Find where the given text appears and provide that cell's center as [x, y] coordinate. 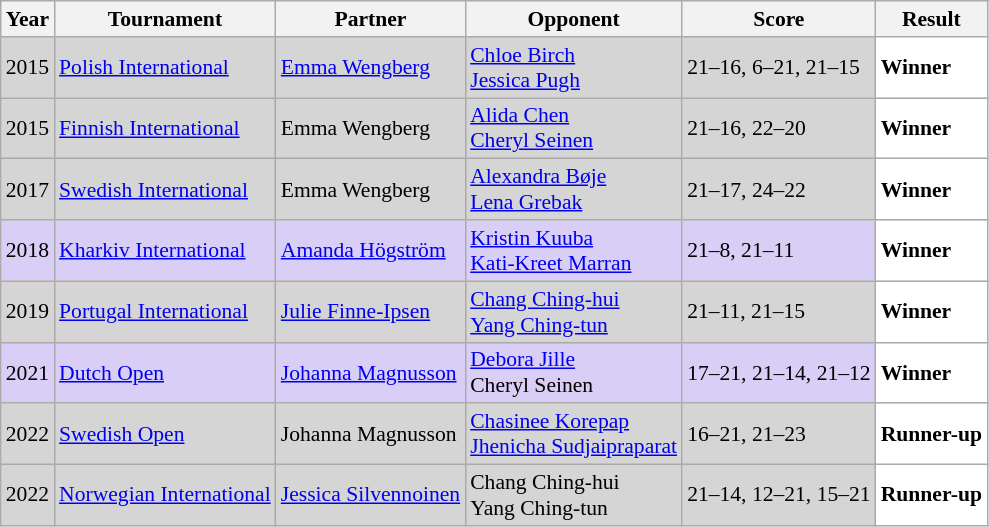
Chloe Birch Jessica Pugh [574, 68]
2021 [28, 372]
2018 [28, 250]
Amanda Högström [370, 250]
Partner [370, 19]
21–8, 21–11 [779, 250]
Tournament [165, 19]
21–11, 21–15 [779, 312]
Kristin Kuuba Kati-Kreet Marran [574, 250]
Portugal International [165, 312]
Alexandra Bøje Lena Grebak [574, 190]
Dutch Open [165, 372]
Chasinee Korepap Jhenicha Sudjaipraparat [574, 434]
2017 [28, 190]
Year [28, 19]
Julie Finne-Ipsen [370, 312]
Swedish Open [165, 434]
Debora Jille Cheryl Seinen [574, 372]
Score [779, 19]
17–21, 21–14, 21–12 [779, 372]
Jessica Silvennoinen [370, 496]
2019 [28, 312]
21–16, 6–21, 21–15 [779, 68]
Polish International [165, 68]
21–16, 22–20 [779, 128]
21–14, 12–21, 15–21 [779, 496]
Alida Chen Cheryl Seinen [574, 128]
Opponent [574, 19]
Norwegian International [165, 496]
Swedish International [165, 190]
Kharkiv International [165, 250]
Result [932, 19]
16–21, 21–23 [779, 434]
21–17, 24–22 [779, 190]
Finnish International [165, 128]
